Detect which cell encompasses the target text, then output its (x, y) center coordinate. 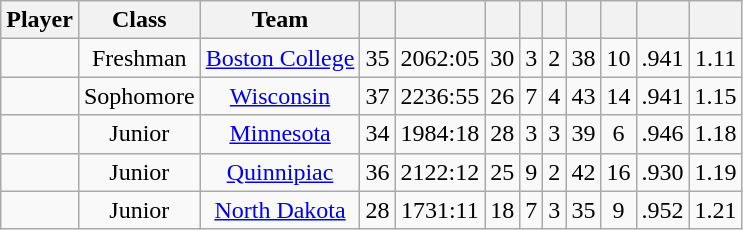
.946 (662, 134)
.930 (662, 172)
37 (378, 96)
36 (378, 172)
30 (502, 58)
1.18 (716, 134)
Quinnipiac (280, 172)
34 (378, 134)
Wisconsin (280, 96)
6 (618, 134)
Class (139, 20)
North Dakota (280, 210)
14 (618, 96)
10 (618, 58)
Freshman (139, 58)
1984:18 (440, 134)
.952 (662, 210)
Team (280, 20)
42 (584, 172)
1.15 (716, 96)
16 (618, 172)
25 (502, 172)
38 (584, 58)
18 (502, 210)
4 (554, 96)
1731:11 (440, 210)
43 (584, 96)
2236:55 (440, 96)
26 (502, 96)
2122:12 (440, 172)
1.19 (716, 172)
Boston College (280, 58)
Sophomore (139, 96)
1.21 (716, 210)
2062:05 (440, 58)
Player (40, 20)
1.11 (716, 58)
39 (584, 134)
Minnesota (280, 134)
